Determine the (X, Y) coordinate at the center of the cell enclosing the given text.  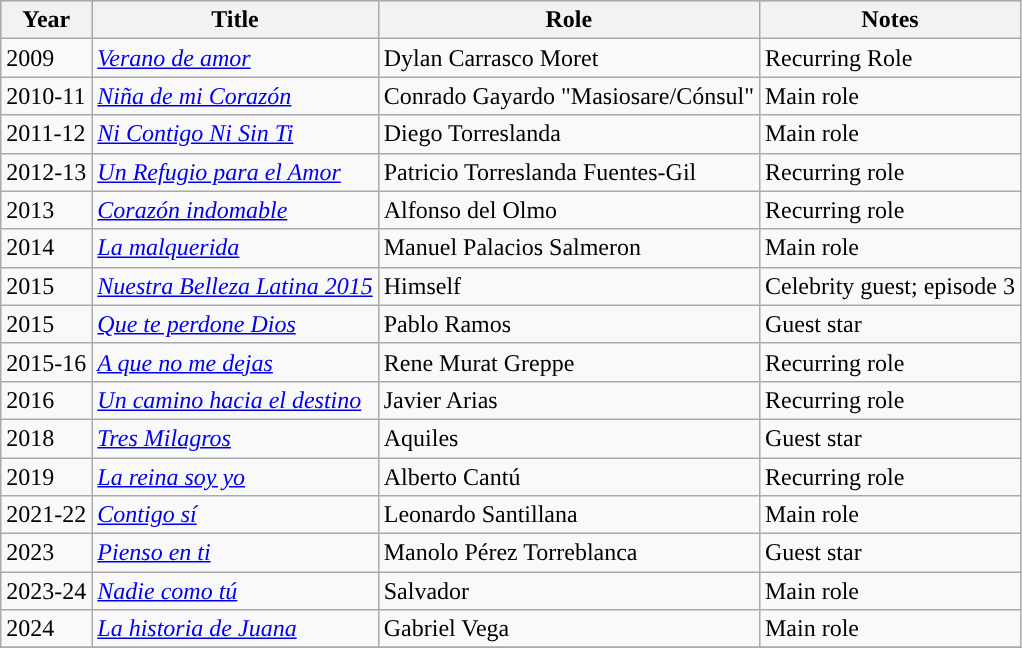
Conrado Gayardo "Masiosare/Cónsul" (568, 96)
Patricio Torreslanda Fuentes-Gil (568, 172)
La malquerida (235, 248)
2014 (46, 248)
Verano de amor (235, 58)
Role (568, 20)
Nuestra Belleza Latina 2015 (235, 286)
Niña de mi Corazón (235, 96)
Title (235, 20)
Manolo Pérez Torreblanca (568, 553)
2024 (46, 629)
2023 (46, 553)
2019 (46, 477)
Notes (890, 20)
Alfonso del Olmo (568, 210)
La reina soy yo (235, 477)
2018 (46, 438)
Himself (568, 286)
2013 (46, 210)
La historia de Juana (235, 629)
Recurring Role (890, 58)
Dylan Carrasco Moret (568, 58)
Celebrity guest; episode 3 (890, 286)
Rene Murat Greppe (568, 362)
Que te perdone Dios (235, 324)
A que no me dejas (235, 362)
2015-16 (46, 362)
Tres Milagros (235, 438)
Salvador (568, 591)
Nadie como tú (235, 591)
Pablo Ramos (568, 324)
Leonardo Santillana (568, 515)
Year (46, 20)
2012-13 (46, 172)
2016 (46, 400)
Un Refugio para el Amor (235, 172)
Alberto Cantú (568, 477)
Gabriel Vega (568, 629)
2021-22 (46, 515)
Diego Torreslanda (568, 134)
2010-11 (46, 96)
Manuel Palacios Salmeron (568, 248)
Corazón indomable (235, 210)
Pienso en ti (235, 553)
Javier Arias (568, 400)
Contigo sí (235, 515)
Aquiles (568, 438)
2023-24 (46, 591)
Un camino hacia el destino (235, 400)
2009 (46, 58)
Ni Contigo Ni Sin Ti (235, 134)
2011-12 (46, 134)
